For the text-containing cell, return its midpoint in (x, y) coordinate format. 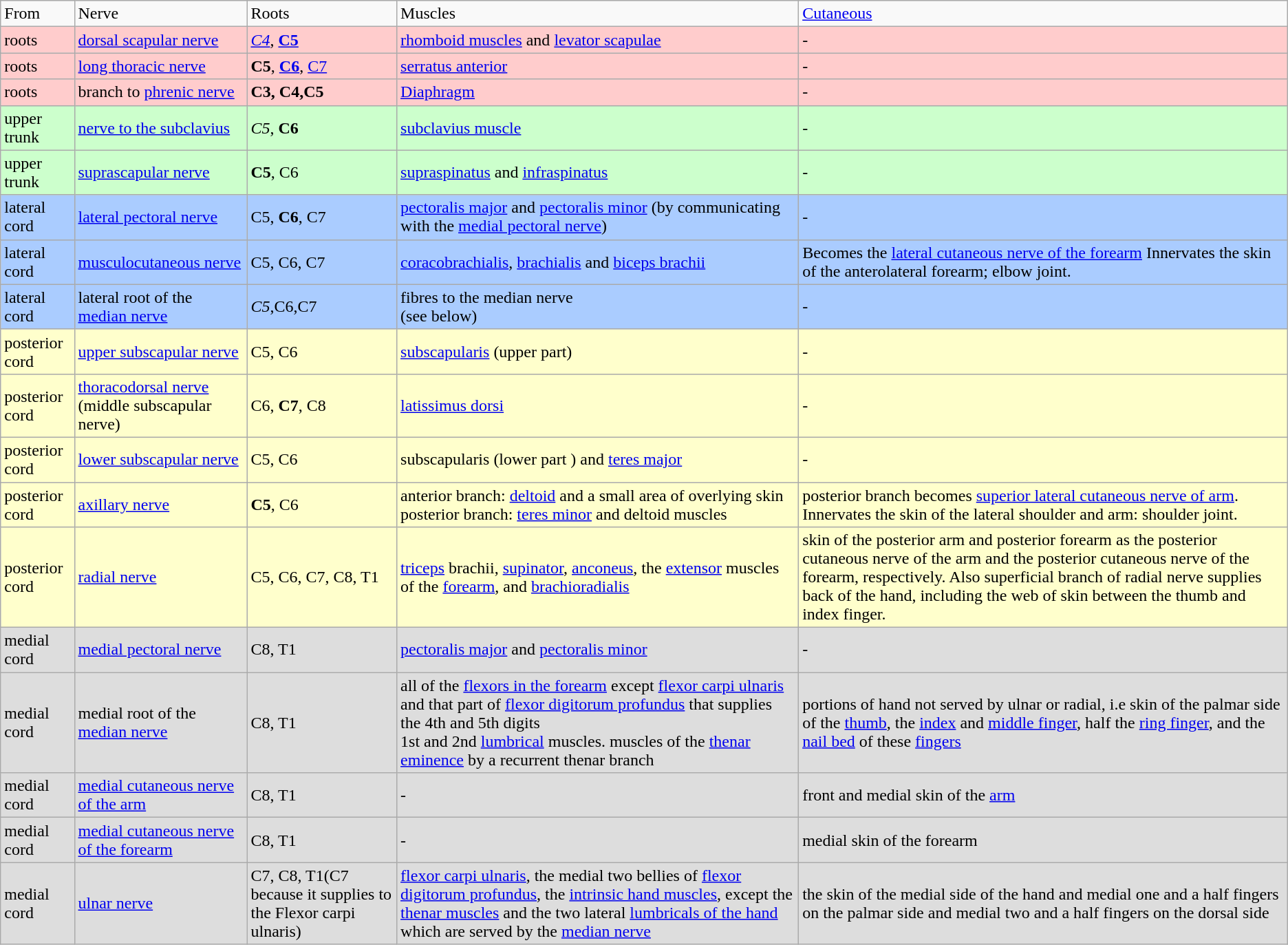
suprascapular nerve (161, 172)
branch to phrenic nerve (161, 92)
long thoracic nerve (161, 66)
axillary nerve (161, 504)
nerve to the subclavius (161, 128)
medial cutaneous nerve of the forearm (161, 840)
thoracodorsal nerve (middle subscapular nerve) (161, 405)
From (37, 14)
rhomboid muscles and levator scapulae (598, 40)
supraspinatus and infraspinatus (598, 172)
Nerve (161, 14)
subscapularis (lower part ) and teres major (598, 460)
serratus anterior (598, 66)
upper subscapular nerve (161, 351)
anterior branch: deltoid and a small area of overlying skin posterior branch: teres minor and deltoid muscles (598, 504)
latissimus dorsi (598, 405)
C6, C7, C8 (322, 405)
radial nerve (161, 577)
C7, C8, T1(C7 because it supplies to the Flexor carpi ulnaris) (322, 903)
medial skin of the forearm (1043, 840)
C3, C4,C5 (322, 92)
lateral pectoral nerve (161, 217)
Muscles (598, 14)
medial root of the median nerve (161, 723)
posterior branch becomes superior lateral cutaneous nerve of arm. Innervates the skin of the lateral shoulder and arm: shoulder joint. (1043, 504)
subscapularis (upper part) (598, 351)
subclavius muscle (598, 128)
C5,C6,C7 (322, 307)
Cutaneous (1043, 14)
pectoralis major and pectoralis minor (598, 650)
front and medial skin of the arm (1043, 796)
Roots (322, 14)
lower subscapular nerve (161, 460)
Diaphragm (598, 92)
coracobrachialis, brachialis and biceps brachii (598, 262)
the skin of the medial side of the hand and medial one and a half fingers on the palmar side and medial two and a half fingers on the dorsal side (1043, 903)
dorsal scapular nerve (161, 40)
ulnar nerve (161, 903)
triceps brachii, supinator, anconeus, the extensor muscles of the forearm, and brachioradialis (598, 577)
Becomes the lateral cutaneous nerve of the forearm Innervates the skin of the anterolateral forearm; elbow joint. (1043, 262)
C5, C6, C7, C8, T1 (322, 577)
pectoralis major and pectoralis minor (by communicating with the medial pectoral nerve) (598, 217)
medial cutaneous nerve of the arm (161, 796)
musculocutaneous nerve (161, 262)
medial pectoral nerve (161, 650)
lateral root of the median nerve (161, 307)
fibres to the median nerve(see below) (598, 307)
C4, C5 (322, 40)
